For the text-containing cell, return its midpoint in (x, y) coordinate format. 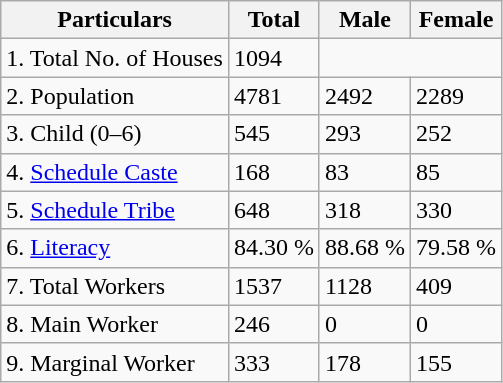
168 (274, 172)
83 (364, 172)
318 (364, 210)
178 (364, 362)
9. Marginal Worker (115, 362)
84.30 % (274, 248)
6. Literacy (115, 248)
293 (364, 134)
1. Total No. of Houses (115, 58)
1094 (274, 58)
Particulars (115, 20)
Female (456, 20)
3. Child (0–6) (115, 134)
1128 (364, 286)
Total (274, 20)
8. Main Worker (115, 324)
333 (274, 362)
155 (456, 362)
409 (456, 286)
1537 (274, 286)
79.58 % (456, 248)
5. Schedule Tribe (115, 210)
2289 (456, 96)
7. Total Workers (115, 286)
2. Population (115, 96)
648 (274, 210)
4. Schedule Caste (115, 172)
2492 (364, 96)
330 (456, 210)
246 (274, 324)
4781 (274, 96)
88.68 % (364, 248)
Male (364, 20)
85 (456, 172)
252 (456, 134)
545 (274, 134)
